Output the (X, Y) coordinate of the center of the cell containing the given text.  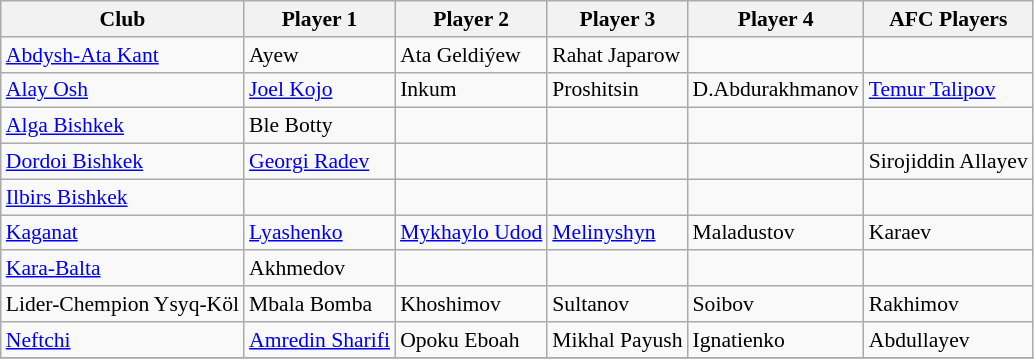
Rahat Japarow (617, 55)
Georgi Radev (320, 162)
Opoku Eboah (471, 340)
Abdysh-Ata Kant (122, 55)
Proshitsin (617, 90)
Inkum (471, 90)
Ignatienko (776, 340)
Karaev (948, 233)
Sirojiddin Allayev (948, 162)
Lyashenko (320, 233)
Alga Bishkek (122, 126)
Kaganat (122, 233)
Dordoi Bishkek (122, 162)
Ata Geldiýew (471, 55)
Rakhimov (948, 304)
Ayew (320, 55)
AFC Players (948, 19)
Abdullayev (948, 340)
Sultanov (617, 304)
Alay Osh (122, 90)
Ilbirs Bishkek (122, 197)
Maladustov (776, 233)
Kara-Balta (122, 269)
Khoshimov (471, 304)
Joel Kojo (320, 90)
Lider-Chempion Ysyq-Köl (122, 304)
Mykhaylo Udod (471, 233)
Temur Talipov (948, 90)
Player 1 (320, 19)
Club (122, 19)
Mbala Bomba (320, 304)
Player 3 (617, 19)
Ble Botty (320, 126)
Player 4 (776, 19)
D.Abdurakhmanov (776, 90)
Melinyshyn (617, 233)
Akhmedov (320, 269)
Neftchi (122, 340)
Soibov (776, 304)
Mikhal Payush (617, 340)
Player 2 (471, 19)
Amredin Sharifi (320, 340)
